From the cell containing the given text, extract its center point as [x, y] coordinate. 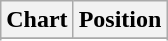
Chart [37, 20]
Position [120, 20]
